Identify which cell holds the provided text, then report its (x, y) central coordinate. 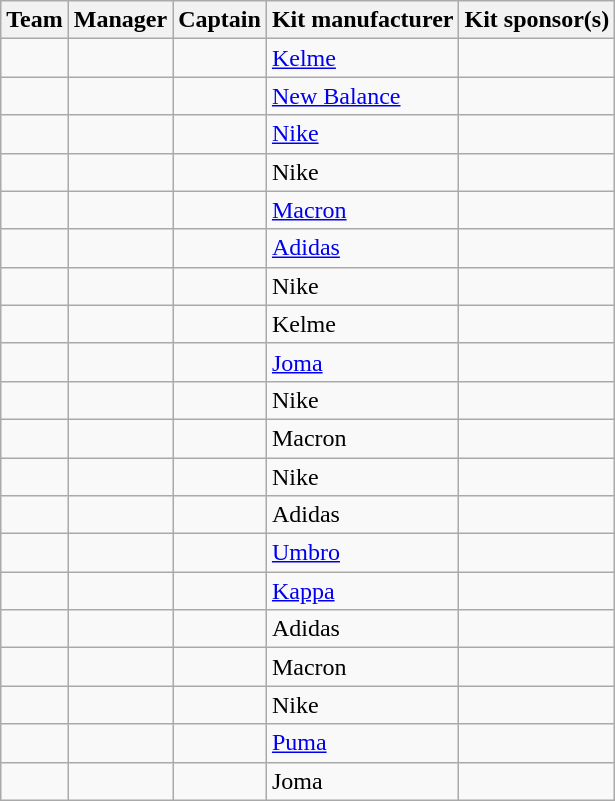
Kappa (362, 591)
Kit sponsor(s) (537, 20)
Puma (362, 743)
Team (35, 20)
Kit manufacturer (362, 20)
New Balance (362, 96)
Manager (120, 20)
Umbro (362, 553)
Captain (220, 20)
